Determine the [X, Y] coordinate at the center of the cell enclosing the given text.  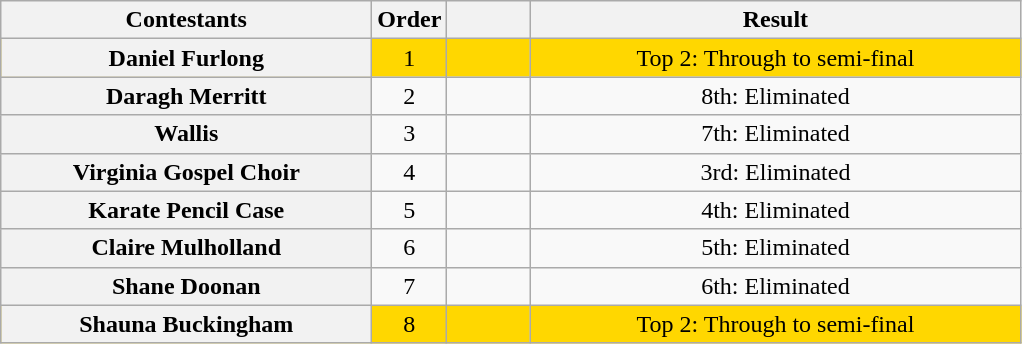
4 [410, 172]
6th: Eliminated [776, 286]
Daniel Furlong [186, 58]
1 [410, 58]
Contestants [186, 20]
7th: Eliminated [776, 134]
Order [410, 20]
Virginia Gospel Choir [186, 172]
7 [410, 286]
8th: Eliminated [776, 96]
8 [410, 324]
3 [410, 134]
Daragh Merritt [186, 96]
Wallis [186, 134]
Result [776, 20]
Karate Pencil Case [186, 210]
Claire Mulholland [186, 248]
2 [410, 96]
Shane Doonan [186, 286]
3rd: Eliminated [776, 172]
6 [410, 248]
5 [410, 210]
4th: Eliminated [776, 210]
5th: Eliminated [776, 248]
Shauna Buckingham [186, 324]
